For the text-containing cell, return its midpoint in [x, y] coordinate format. 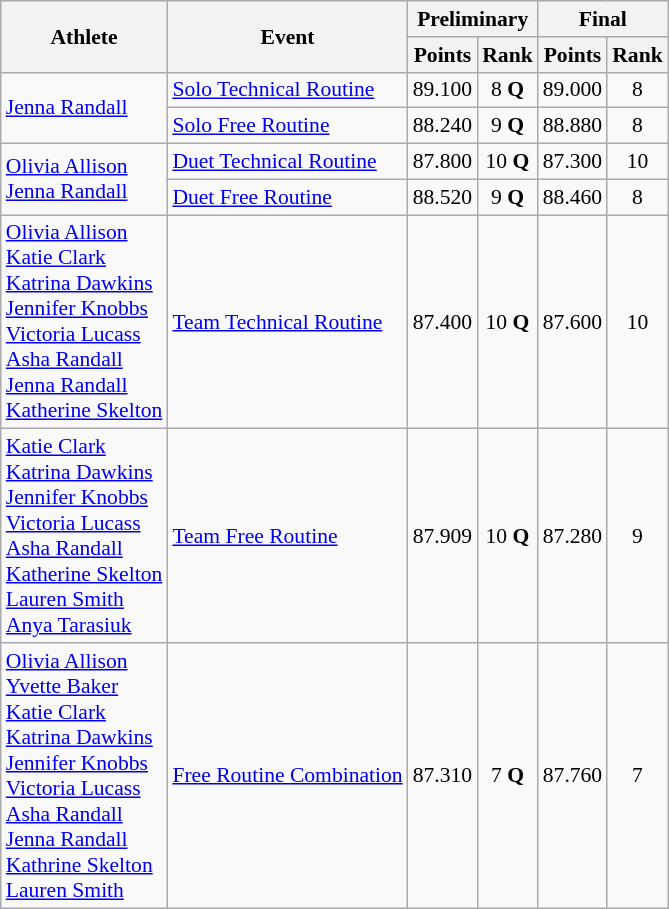
Final [603, 19]
Free Routine Combination [287, 776]
Jenna Randall [84, 108]
87.400 [442, 322]
87.310 [442, 776]
Solo Technical Routine [287, 90]
88.880 [572, 126]
Preliminary [473, 19]
87.300 [572, 162]
87.760 [572, 776]
Katie ClarkKatrina DawkinsJennifer KnobbsVictoria LucassAsha RandallKatherine SkeltonLauren SmithAnya Tarasiuk [84, 536]
Event [287, 36]
Athlete [84, 36]
Olivia AllisonKatie ClarkKatrina DawkinsJennifer KnobbsVictoria LucassAsha RandallJenna RandallKatherine Skelton [84, 322]
Solo Free Routine [287, 126]
Duet Technical Routine [287, 162]
7 Q [508, 776]
87.909 [442, 536]
8 Q [508, 90]
9 [638, 536]
Duet Free Routine [287, 197]
87.600 [572, 322]
7 [638, 776]
Team Free Routine [287, 536]
89.100 [442, 90]
88.240 [442, 126]
Team Technical Routine [287, 322]
89.000 [572, 90]
Olivia AllisonYvette BakerKatie ClarkKatrina DawkinsJennifer KnobbsVictoria LucassAsha RandallJenna RandallKathrine SkeltonLauren Smith [84, 776]
88.520 [442, 197]
88.460 [572, 197]
87.280 [572, 536]
Olivia AllisonJenna Randall [84, 180]
87.800 [442, 162]
